Return the [X, Y] coordinate for the center point of the cell that contains the specified text.  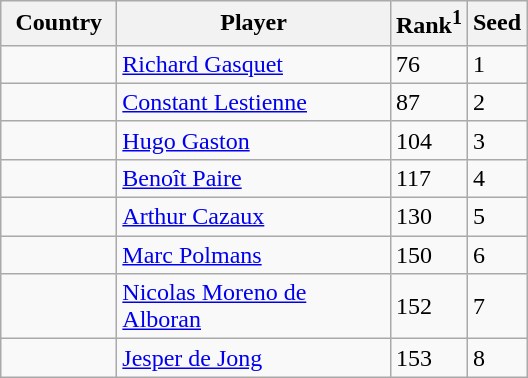
1 [496, 64]
Arthur Cazaux [254, 217]
Constant Lestienne [254, 102]
Jesper de Jong [254, 358]
104 [428, 140]
Richard Gasquet [254, 64]
Seed [496, 24]
Marc Polmans [254, 255]
87 [428, 102]
Player [254, 24]
Country [59, 24]
130 [428, 217]
Rank1 [428, 24]
4 [496, 178]
Nicolas Moreno de Alboran [254, 306]
2 [496, 102]
152 [428, 306]
150 [428, 255]
117 [428, 178]
7 [496, 306]
Hugo Gaston [254, 140]
153 [428, 358]
8 [496, 358]
6 [496, 255]
3 [496, 140]
Benoît Paire [254, 178]
76 [428, 64]
5 [496, 217]
